Find where the given text appears and provide that cell's center as [x, y] coordinate. 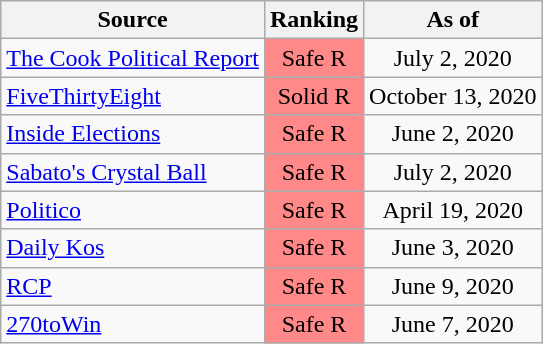
Daily Kos [133, 248]
Sabato's Crystal Ball [133, 172]
Ranking [314, 20]
The Cook Political Report [133, 58]
Solid R [314, 96]
As of [453, 20]
FiveThirtyEight [133, 96]
June 9, 2020 [453, 286]
Inside Elections [133, 134]
RCP [133, 286]
October 13, 2020 [453, 96]
April 19, 2020 [453, 210]
June 7, 2020 [453, 324]
June 3, 2020 [453, 248]
June 2, 2020 [453, 134]
270toWin [133, 324]
Politico [133, 210]
Source [133, 20]
